Extract the (x, y) coordinate from the center of the cell holding the provided text.  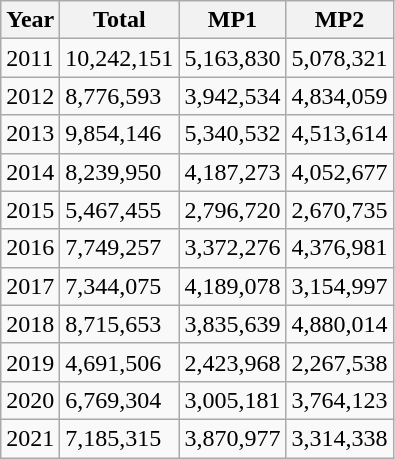
7,185,315 (120, 438)
2012 (30, 96)
3,314,338 (340, 438)
MP2 (340, 20)
2,670,735 (340, 210)
4,834,059 (340, 96)
2016 (30, 248)
3,835,639 (232, 324)
4,513,614 (340, 134)
8,715,653 (120, 324)
5,163,830 (232, 58)
2,423,968 (232, 362)
5,340,532 (232, 134)
4,187,273 (232, 172)
4,189,078 (232, 286)
2,267,538 (340, 362)
4,880,014 (340, 324)
9,854,146 (120, 134)
3,764,123 (340, 400)
3,005,181 (232, 400)
Total (120, 20)
3,154,997 (340, 286)
2014 (30, 172)
5,467,455 (120, 210)
2017 (30, 286)
2011 (30, 58)
2019 (30, 362)
Year (30, 20)
2015 (30, 210)
8,776,593 (120, 96)
2,796,720 (232, 210)
3,372,276 (232, 248)
6,769,304 (120, 400)
MP1 (232, 20)
7,344,075 (120, 286)
2020 (30, 400)
10,242,151 (120, 58)
5,078,321 (340, 58)
4,691,506 (120, 362)
4,376,981 (340, 248)
4,052,677 (340, 172)
2018 (30, 324)
2013 (30, 134)
3,870,977 (232, 438)
7,749,257 (120, 248)
3,942,534 (232, 96)
2021 (30, 438)
8,239,950 (120, 172)
